From the cell containing the given text, extract its center point as [x, y] coordinate. 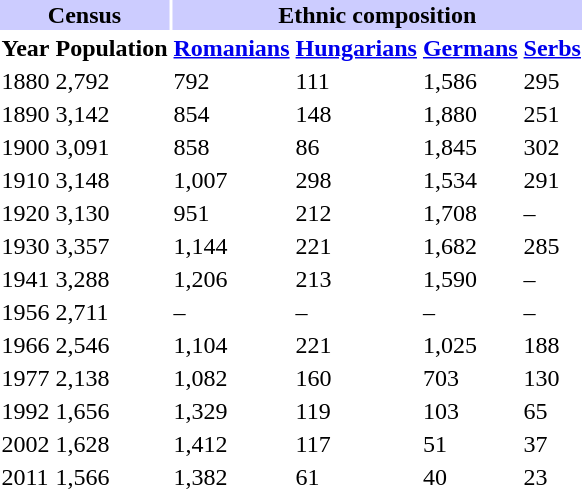
298 [356, 180]
Germans [470, 48]
1890 [26, 114]
302 [552, 147]
119 [356, 411]
1,682 [470, 246]
1,845 [470, 147]
2,792 [112, 81]
Population [112, 48]
1930 [26, 246]
1,082 [232, 378]
858 [232, 147]
251 [552, 114]
188 [552, 345]
86 [356, 147]
3,091 [112, 147]
854 [232, 114]
295 [552, 81]
1992 [26, 411]
1,586 [470, 81]
792 [232, 81]
1966 [26, 345]
Hungarians [356, 48]
3,148 [112, 180]
1880 [26, 81]
2,138 [112, 378]
1,025 [470, 345]
Ethnic composition [377, 15]
1956 [26, 312]
117 [356, 444]
130 [552, 378]
1,534 [470, 180]
213 [356, 279]
1920 [26, 213]
291 [552, 180]
148 [356, 114]
1941 [26, 279]
1,590 [470, 279]
37 [552, 444]
1,708 [470, 213]
Serbs [552, 48]
103 [470, 411]
Year [26, 48]
3,288 [112, 279]
2002 [26, 444]
1977 [26, 378]
1900 [26, 147]
3,130 [112, 213]
1,628 [112, 444]
1,329 [232, 411]
1,412 [232, 444]
703 [470, 378]
Romanians [232, 48]
285 [552, 246]
1,880 [470, 114]
2,711 [112, 312]
111 [356, 81]
160 [356, 378]
3,142 [112, 114]
65 [552, 411]
951 [232, 213]
1,104 [232, 345]
1,206 [232, 279]
1910 [26, 180]
Census [84, 15]
1,007 [232, 180]
1,144 [232, 246]
2,546 [112, 345]
1,656 [112, 411]
3,357 [112, 246]
51 [470, 444]
212 [356, 213]
